Return the (x, y) coordinate for the center point of the cell that contains the specified text.  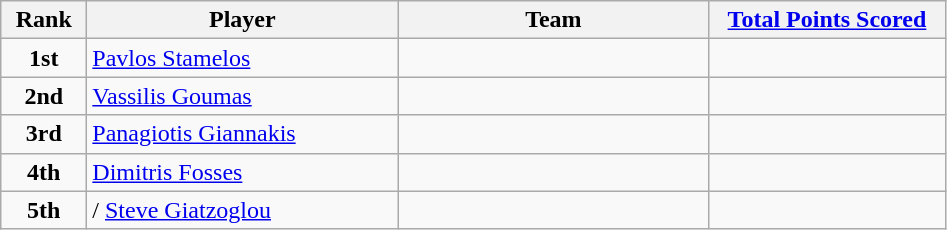
Dimitris Fosses (242, 172)
Player (242, 20)
5th (44, 210)
Pavlos Stamelos (242, 58)
Total Points Scored (827, 20)
/ Steve Giatzoglou (242, 210)
4th (44, 172)
3rd (44, 134)
1st (44, 58)
2nd (44, 96)
Team (554, 20)
Panagiotis Giannakis (242, 134)
Rank (44, 20)
Vassilis Goumas (242, 96)
